Locate the cell with the specified text and output its [X, Y] center coordinate. 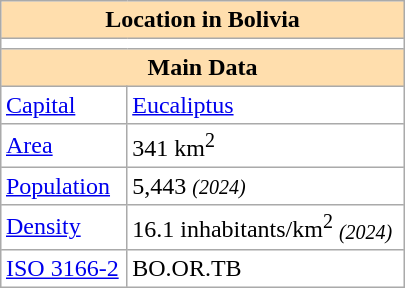
ISO 3166-2 [64, 268]
Area [64, 146]
Capital [64, 105]
Population [64, 187]
BO.OR.TB [266, 268]
16.1 inhabitants/km2 (2024) [266, 227]
Main Data [203, 68]
341 km2 [266, 146]
Density [64, 227]
5,443 (2024) [266, 187]
Eucaliptus [266, 105]
Location in Bolivia [203, 20]
